Return the (x, y) coordinate for the center point of the cell that contains the specified text.  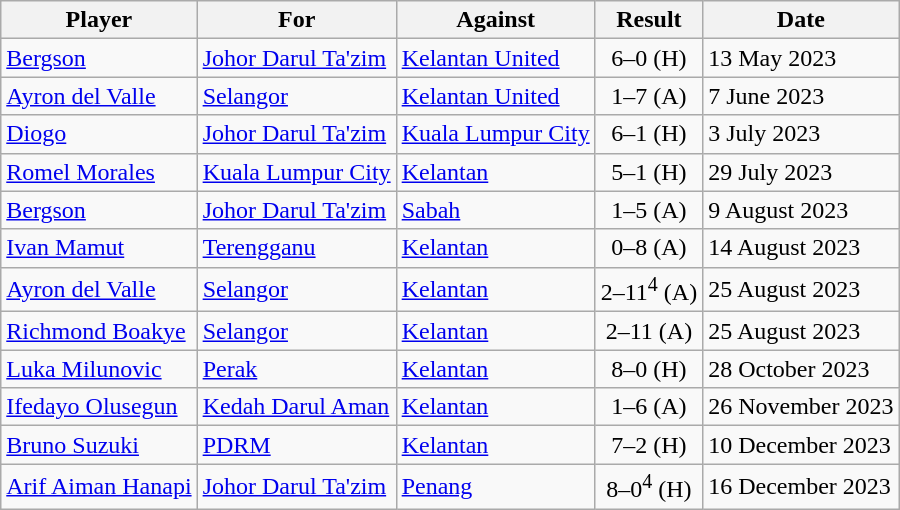
Penang (496, 486)
7 June 2023 (801, 96)
Date (801, 20)
Terengganu (296, 248)
Result (649, 20)
2–11 (A) (649, 331)
Against (496, 20)
0–8 (A) (649, 248)
Player (99, 20)
7–2 (H) (649, 445)
1–5 (A) (649, 210)
29 July 2023 (801, 172)
8–04 (H) (649, 486)
PDRM (296, 445)
9 August 2023 (801, 210)
13 May 2023 (801, 58)
Diogo (99, 134)
2–114 (A) (649, 290)
3 July 2023 (801, 134)
14 August 2023 (801, 248)
Kedah Darul Aman (296, 407)
28 October 2023 (801, 369)
For (296, 20)
Sabah (496, 210)
8–0 (H) (649, 369)
Bruno Suzuki (99, 445)
16 December 2023 (801, 486)
Ifedayo Olusegun (99, 407)
10 December 2023 (801, 445)
5–1 (H) (649, 172)
Arif Aiman Hanapi (99, 486)
26 November 2023 (801, 407)
Richmond Boakye (99, 331)
Luka Milunovic (99, 369)
Perak (296, 369)
1–7 (A) (649, 96)
Ivan Mamut (99, 248)
Romel Morales (99, 172)
6–0 (H) (649, 58)
1–6 (A) (649, 407)
6–1 (H) (649, 134)
